Find where the given text appears and provide that cell's center as [x, y] coordinate. 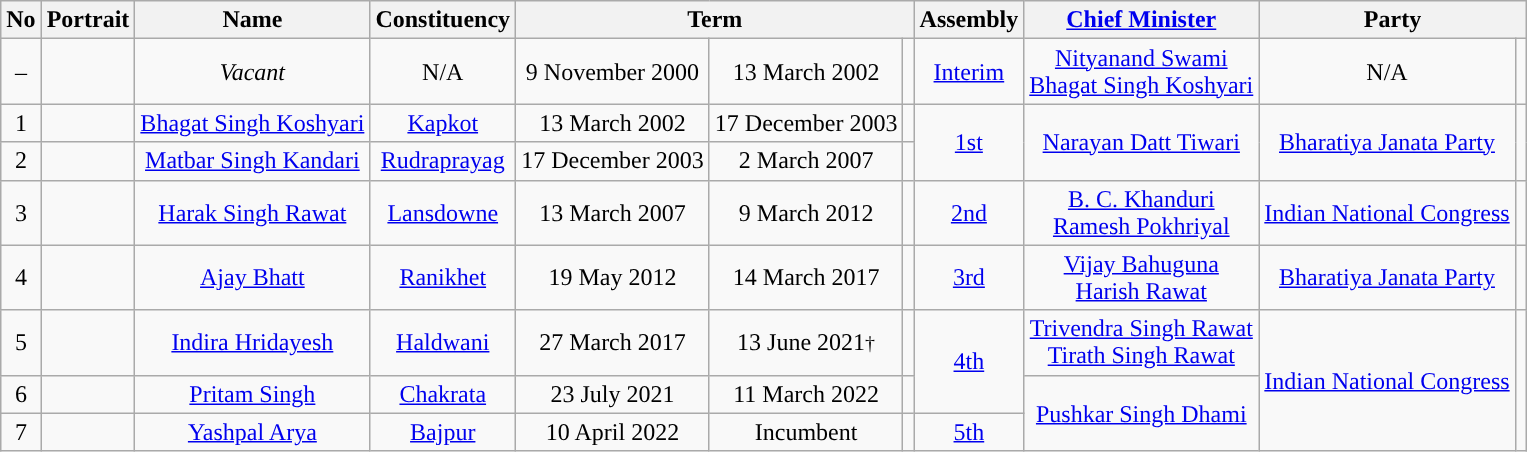
Chakrata [443, 394]
9 March 2012 [806, 212]
Lansdowne [443, 212]
2nd [969, 212]
Haldwani [443, 342]
4th [969, 362]
Harak Singh Rawat [252, 212]
Narayan Datt Tiwari [1142, 142]
Kapkot [443, 123]
Vijay BahugunaHarish Rawat [1142, 278]
Matbar Singh Kandari [252, 161]
Vacant [252, 72]
13 March 2007 [613, 212]
4 [21, 278]
Bhagat Singh Koshyari [252, 123]
Incumbent [806, 432]
Bajpur [443, 432]
19 May 2012 [613, 278]
Ajay Bhatt [252, 278]
1st [969, 142]
3rd [969, 278]
Interim [969, 72]
Yashpal Arya [252, 432]
Party [1392, 20]
Constituency [443, 20]
Nityanand SwamiBhagat Singh Koshyari [1142, 72]
6 [21, 394]
B. C. KhanduriRamesh Pokhriyal [1142, 212]
Trivendra Singh RawatTirath Singh Rawat [1142, 342]
14 March 2017 [806, 278]
Term [715, 20]
2 [21, 161]
5th [969, 432]
Indira Hridayesh [252, 342]
23 July 2021 [613, 394]
No [21, 20]
Pritam Singh [252, 394]
Assembly [969, 20]
10 April 2022 [613, 432]
Portrait [88, 20]
27 March 2017 [613, 342]
9 November 2000 [613, 72]
Pushkar Singh Dhami [1142, 413]
Chief Minister [1142, 20]
Ranikhet [443, 278]
– [21, 72]
13 June 2021† [806, 342]
2 March 2007 [806, 161]
11 March 2022 [806, 394]
Rudraprayag [443, 161]
7 [21, 432]
Name [252, 20]
5 [21, 342]
1 [21, 123]
3 [21, 212]
